Search for the cell housing the specified text and yield its [x, y] center coordinate. 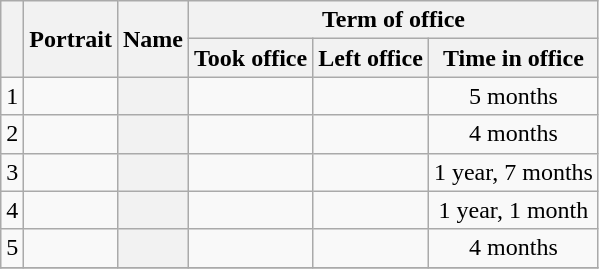
1 [12, 96]
5 [12, 248]
1 year, 1 month [513, 210]
Took office [251, 58]
Left office [371, 58]
3 [12, 172]
Portrait [71, 39]
Time in office [513, 58]
1 year, 7 months [513, 172]
4 [12, 210]
Name [152, 39]
5 months [513, 96]
2 [12, 134]
Term of office [394, 20]
